Locate the cell with the specified text and output its (X, Y) center coordinate. 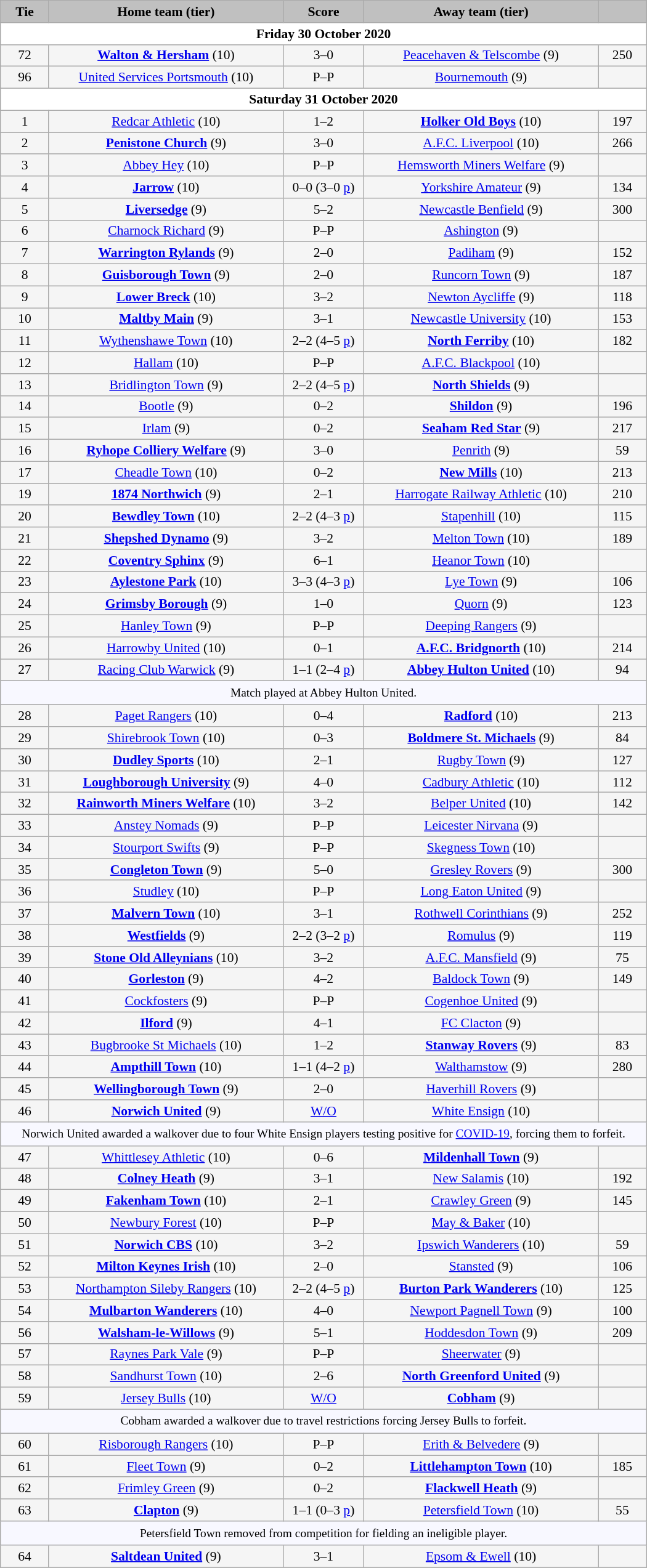
39 (25, 958)
Newton Aycliffe (9) (481, 297)
197 (622, 121)
Haverhill Rovers (9) (481, 1089)
Norwich United awarded a walkover due to four White Ensign players testing positive for COVID-19, forcing them to forfeit. (323, 1134)
189 (622, 538)
Bewdley Town (10) (166, 517)
196 (622, 406)
Milton Keynes Irish (10) (166, 1267)
Deeping Rangers (9) (481, 626)
63 (25, 1510)
72 (25, 55)
Bugbrooke St Michaels (10) (166, 1045)
Bootle (9) (166, 406)
Rugby Town (9) (481, 760)
Belper United (10) (481, 804)
42 (25, 1024)
1–1 (2–4 p) (323, 670)
1 (25, 121)
57 (25, 1354)
Liversedge (9) (166, 209)
64 (25, 1556)
Lye Town (9) (481, 582)
Irlam (9) (166, 429)
8 (25, 275)
Bridlington Town (9) (166, 385)
Stourport Swifts (9) (166, 847)
Erith & Belvedere (9) (481, 1445)
Stone Old Alleynians (10) (166, 958)
4 (25, 187)
Gorleston (9) (166, 979)
Boldmere St. Michaels (9) (481, 738)
125 (622, 1289)
153 (622, 319)
North Ferriby (10) (481, 341)
Guisborough Town (9) (166, 275)
Newport Pagnell Town (9) (481, 1311)
Grimsby Borough (9) (166, 604)
Congleton Town (9) (166, 870)
29 (25, 738)
1874 Northwich (9) (166, 495)
Hanley Town (9) (166, 626)
0–1 (323, 648)
31 (25, 782)
Wythenshawe Town (10) (166, 341)
Fleet Town (9) (166, 1466)
3–3 (4–3 p) (323, 582)
5–1 (323, 1333)
United Services Portsmouth (10) (166, 78)
Crawley Green (9) (481, 1201)
Walsham-le-Willows (9) (166, 1333)
Walton & Hersham (10) (166, 55)
47 (25, 1157)
Norwich United (9) (166, 1111)
83 (622, 1045)
Tie (25, 12)
Cobham (9) (481, 1399)
61 (25, 1466)
142 (622, 804)
Away team (tier) (481, 12)
217 (622, 429)
15 (25, 429)
May & Baker (10) (481, 1223)
A.F.C. Blackpool (10) (481, 363)
Radford (10) (481, 716)
Cobham awarded a walkover due to travel restrictions forcing Jersey Bulls to forfeit. (323, 1421)
21 (25, 538)
Abbey Hey (10) (166, 166)
250 (622, 55)
53 (25, 1289)
Bournemouth (9) (481, 78)
214 (622, 648)
0–0 (3–0 p) (323, 187)
Westfields (9) (166, 936)
Frimley Green (9) (166, 1489)
2–2 (3–2 p) (323, 936)
Mildenhall Town (9) (481, 1157)
A.F.C. Mansfield (9) (481, 958)
36 (25, 892)
37 (25, 913)
Whittlesey Athletic (10) (166, 1157)
1–1 (0–3 p) (323, 1510)
5–0 (323, 870)
1–1 (4–2 p) (323, 1067)
Quorn (9) (481, 604)
Coventry Sphinx (9) (166, 560)
6–1 (323, 560)
Hoddesdon Town (9) (481, 1333)
Penistone Church (9) (166, 143)
16 (25, 451)
Newcastle University (10) (481, 319)
100 (622, 1311)
152 (622, 253)
Cockfosters (9) (166, 1001)
Ashington (9) (481, 231)
Flackwell Heath (9) (481, 1489)
Newbury Forest (10) (166, 1223)
13 (25, 385)
34 (25, 847)
Peacehaven & Telscombe (9) (481, 55)
10 (25, 319)
Walthamstow (9) (481, 1067)
Holker Old Boys (10) (481, 121)
266 (622, 143)
Match played at Abbey Hulton United. (323, 693)
Charnock Richard (9) (166, 231)
Stansted (9) (481, 1267)
Maltby Main (9) (166, 319)
Anstey Nomads (9) (166, 826)
Seaham Red Star (9) (481, 429)
Harrogate Railway Athletic (10) (481, 495)
Raynes Park Vale (9) (166, 1354)
115 (622, 517)
9 (25, 297)
30 (25, 760)
7 (25, 253)
14 (25, 406)
2 (25, 143)
Cogenhoe United (9) (481, 1001)
1–0 (323, 604)
Stanway Rovers (9) (481, 1045)
19 (25, 495)
New Salamis (10) (481, 1179)
Rainworth Miners Welfare (10) (166, 804)
48 (25, 1179)
Malvern Town (10) (166, 913)
127 (622, 760)
Rothwell Corinthians (9) (481, 913)
56 (25, 1333)
55 (622, 1510)
Loughborough University (9) (166, 782)
145 (622, 1201)
35 (25, 870)
149 (622, 979)
Romulus (9) (481, 936)
Ilford (9) (166, 1024)
2–6 (323, 1376)
Littlehampton Town (10) (481, 1466)
43 (25, 1045)
Cadbury Athletic (10) (481, 782)
23 (25, 582)
Long Eaton United (9) (481, 892)
A.F.C. Liverpool (10) (481, 143)
Ampthill Town (10) (166, 1067)
38 (25, 936)
Colney Heath (9) (166, 1179)
27 (25, 670)
134 (622, 187)
252 (622, 913)
Friday 30 October 2020 (323, 34)
0–4 (323, 716)
0–3 (323, 738)
50 (25, 1223)
52 (25, 1267)
94 (622, 670)
Fakenham Town (10) (166, 1201)
Redcar Athletic (10) (166, 121)
2–2 (4–3 p) (323, 517)
4–1 (323, 1024)
192 (622, 1179)
Mulbarton Wanderers (10) (166, 1311)
4–2 (323, 979)
5–2 (323, 209)
33 (25, 826)
Melton Town (10) (481, 538)
Shepshed Dynamo (9) (166, 538)
62 (25, 1489)
25 (25, 626)
60 (25, 1445)
Lower Breck (10) (166, 297)
Stapenhill (10) (481, 517)
0–6 (323, 1157)
Saltdean United (9) (166, 1556)
49 (25, 1201)
Leicester Nirvana (9) (481, 826)
24 (25, 604)
Baldock Town (9) (481, 979)
Runcorn Town (9) (481, 275)
North Shields (9) (481, 385)
Cheadle Town (10) (166, 472)
Epsom & Ewell (10) (481, 1556)
17 (25, 472)
123 (622, 604)
112 (622, 782)
187 (622, 275)
45 (25, 1089)
182 (622, 341)
44 (25, 1067)
84 (622, 738)
Sheerwater (9) (481, 1354)
210 (622, 495)
Ipswich Wanderers (10) (481, 1245)
Petersfield Town (10) (481, 1510)
40 (25, 979)
Racing Club Warwick (9) (166, 670)
Burton Park Wanderers (10) (481, 1289)
Newcastle Benfield (9) (481, 209)
Sandhurst Town (10) (166, 1376)
280 (622, 1067)
New Mills (10) (481, 472)
119 (622, 936)
28 (25, 716)
Heanor Town (10) (481, 560)
51 (25, 1245)
Northampton Sileby Rangers (10) (166, 1289)
Harrowby United (10) (166, 648)
Jersey Bulls (10) (166, 1399)
Ryhope Colliery Welfare (9) (166, 451)
3 (25, 166)
32 (25, 804)
A.F.C. Bridgnorth (10) (481, 648)
Warrington Rylands (9) (166, 253)
Skegness Town (10) (481, 847)
Clapton (9) (166, 1510)
Padiham (9) (481, 253)
5 (25, 209)
Jarrow (10) (166, 187)
Dudley Sports (10) (166, 760)
75 (622, 958)
Penrith (9) (481, 451)
185 (622, 1466)
Shildon (9) (481, 406)
46 (25, 1111)
North Greenford United (9) (481, 1376)
Saturday 31 October 2020 (323, 100)
Norwich CBS (10) (166, 1245)
Paget Rangers (10) (166, 716)
26 (25, 648)
20 (25, 517)
Petersfield Town removed from competition for fielding an ineligible player. (323, 1534)
Studley (10) (166, 892)
6 (25, 231)
Shirebrook Town (10) (166, 738)
11 (25, 341)
41 (25, 1001)
Home team (tier) (166, 12)
58 (25, 1376)
Yorkshire Amateur (9) (481, 187)
209 (622, 1333)
Hemsworth Miners Welfare (9) (481, 166)
Gresley Rovers (9) (481, 870)
22 (25, 560)
Score (323, 12)
12 (25, 363)
Hallam (10) (166, 363)
118 (622, 297)
54 (25, 1311)
White Ensign (10) (481, 1111)
Risborough Rangers (10) (166, 1445)
Aylestone Park (10) (166, 582)
96 (25, 78)
FC Clacton (9) (481, 1024)
Wellingborough Town (9) (166, 1089)
Abbey Hulton United (10) (481, 670)
